From the cell containing the given text, extract its center point as [X, Y] coordinate. 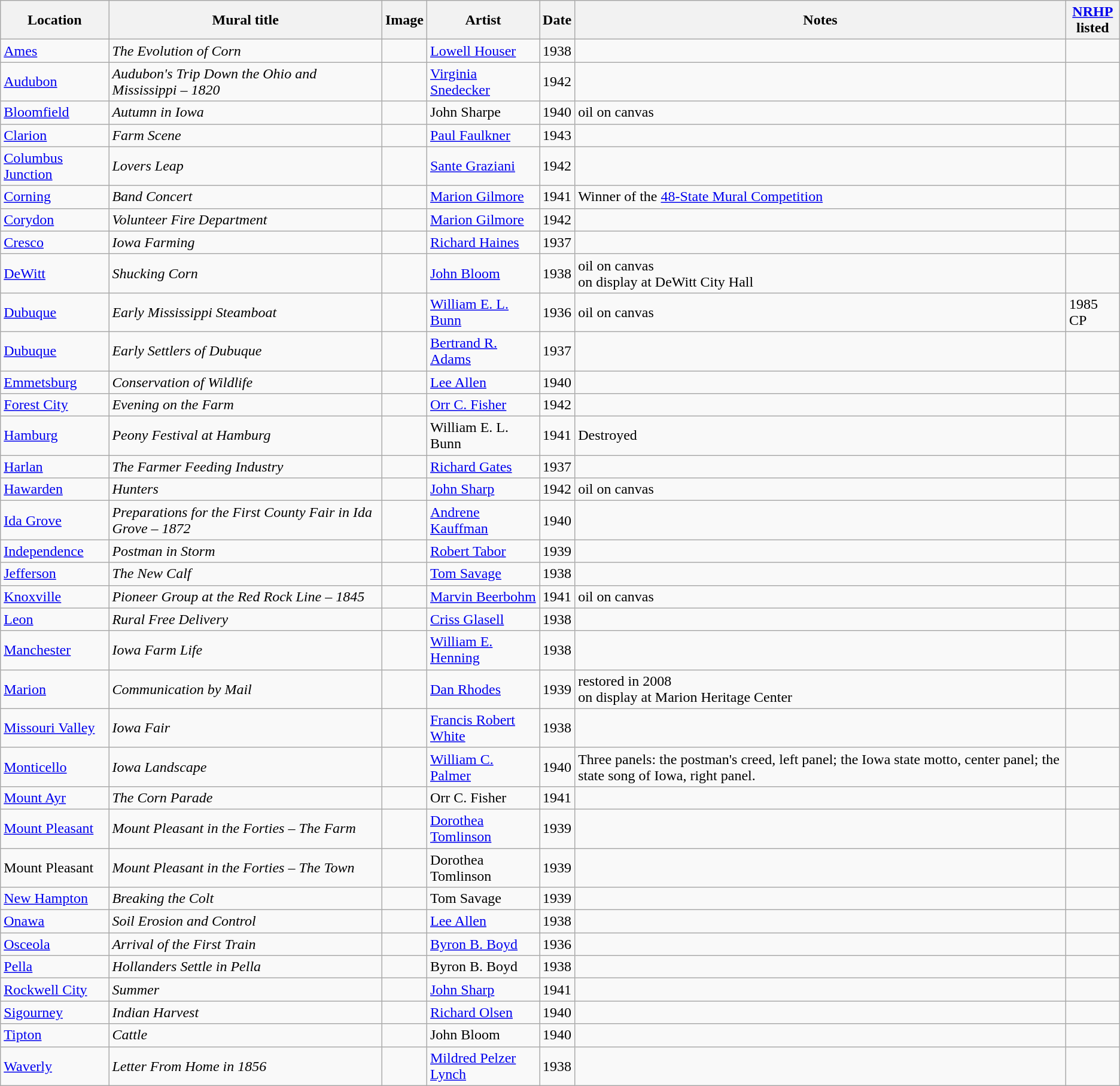
Mildred Pelzer Lynch [483, 1066]
Communication by Mail [245, 689]
Rockwell City [55, 990]
Autumn in Iowa [245, 112]
Letter From Home in 1856 [245, 1066]
Emmetsburg [55, 382]
Notes [821, 20]
Bloomfield [55, 112]
Volunteer Fire Department [245, 220]
Ames [55, 51]
Cattle [245, 1035]
Arrival of the First Train [245, 944]
Osceola [55, 944]
Early Mississippi Steamboat [245, 312]
Evening on the Farm [245, 405]
John Sharpe [483, 112]
Waverly [55, 1066]
Knoxville [55, 597]
Forest City [55, 405]
Harlan [55, 467]
Iowa Landscape [245, 767]
Lowell Houser [483, 51]
Marion [55, 689]
Breaking the Colt [245, 899]
Virginia Snedecker [483, 81]
Richard Olsen [483, 1012]
Early Settlers of Dubuque [245, 351]
William E. Henning [483, 650]
Cresco [55, 242]
Onawa [55, 921]
William C. Palmer [483, 767]
Corydon [55, 220]
Postman in Storm [245, 551]
Richard Haines [483, 242]
Criss Glasell [483, 619]
Andrene Kauffman [483, 521]
Mount Pleasant in the Forties – The Farm [245, 828]
Francis Robert White [483, 728]
Winner of the 48-State Mural Competition [821, 197]
Clarion [55, 135]
Hawarden [55, 489]
Location [55, 20]
Corning [55, 197]
Artist [483, 20]
Audubon [55, 81]
Conservation of Wildlife [245, 382]
Dan Rhodes [483, 689]
1985 CP [1092, 312]
The Farmer Feeding Industry [245, 467]
Three panels: the postman's creed, left panel; the Iowa state motto, center panel; the state song of Iowa, right panel. [821, 767]
Leon [55, 619]
Image [404, 20]
Sigourney [55, 1012]
Band Concert [245, 197]
Jefferson [55, 574]
Date [558, 20]
Iowa Farming [245, 242]
Farm Scene [245, 135]
Independence [55, 551]
1943 [558, 135]
Lovers Leap [245, 166]
Hollanders Settle in Pella [245, 967]
Pioneer Group at the Red Rock Line – 1845 [245, 597]
Manchester [55, 650]
Columbus Junction [55, 166]
Marvin Beerbohm [483, 597]
Missouri Valley [55, 728]
Bertrand R. Adams [483, 351]
Iowa Farm Life [245, 650]
NRHPlisted [1092, 20]
Sante Graziani [483, 166]
Summer [245, 990]
Destroyed [821, 436]
DeWitt [55, 273]
restored in 2008 on display at Marion Heritage Center [821, 689]
Indian Harvest [245, 1012]
Iowa Fair [245, 728]
Rural Free Delivery [245, 619]
The Evolution of Corn [245, 51]
Mount Pleasant in the Forties – The Town [245, 868]
Hamburg [55, 436]
Shucking Corn [245, 273]
The New Calf [245, 574]
Tipton [55, 1035]
Paul Faulkner [483, 135]
Pella [55, 967]
Soil Erosion and Control [245, 921]
Ida Grove [55, 521]
New Hampton [55, 899]
Peony Festival at Hamburg [245, 436]
Richard Gates [483, 467]
Monticello [55, 767]
The Corn Parade [245, 798]
Audubon's Trip Down the Ohio and Mississippi – 1820 [245, 81]
Preparations for the First County Fair in Ida Grove – 1872 [245, 521]
Mount Ayr [55, 798]
oil on canvason display at DeWitt City Hall [821, 273]
Mural title [245, 20]
Robert Tabor [483, 551]
Hunters [245, 489]
